From the cell containing the given text, extract its center point as (x, y) coordinate. 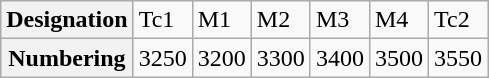
3250 (162, 58)
M3 (340, 20)
3550 (458, 58)
3300 (280, 58)
3400 (340, 58)
3500 (398, 58)
3200 (222, 58)
M4 (398, 20)
Tc1 (162, 20)
Tc2 (458, 20)
M2 (280, 20)
Designation (67, 20)
Numbering (67, 58)
M1 (222, 20)
